Output the [X, Y] coordinate of the center of the cell containing the given text.  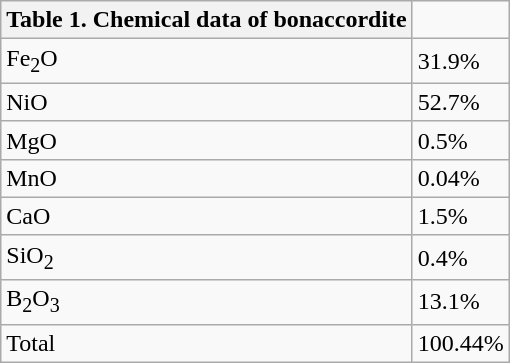
CaO [206, 216]
MgO [206, 140]
Total [206, 343]
Fe2O [206, 61]
1.5% [460, 216]
SiO2 [206, 257]
B2O3 [206, 302]
100.44% [460, 343]
31.9% [460, 61]
MnO [206, 178]
NiO [206, 102]
13.1% [460, 302]
52.7% [460, 102]
0.04% [460, 178]
0.5% [460, 140]
Table 1. Chemical data of bonaccordite [206, 20]
0.4% [460, 257]
